For the text-containing cell, return its midpoint in (x, y) coordinate format. 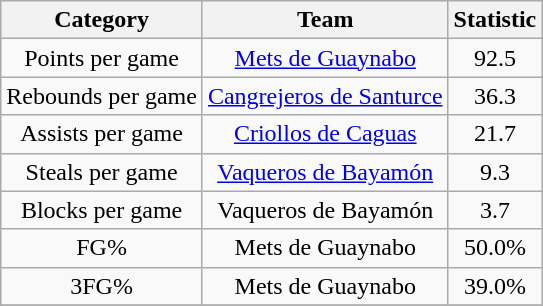
Points per game (102, 58)
92.5 (495, 58)
39.0% (495, 286)
3.7 (495, 210)
Rebounds per game (102, 96)
3FG% (102, 286)
Team (325, 20)
Assists per game (102, 134)
9.3 (495, 172)
Statistic (495, 20)
21.7 (495, 134)
50.0% (495, 248)
Steals per game (102, 172)
36.3 (495, 96)
Category (102, 20)
Cangrejeros de Santurce (325, 96)
Criollos de Caguas (325, 134)
Blocks per game (102, 210)
FG% (102, 248)
